Extract the [X, Y] coordinate from the center of the cell holding the provided text.  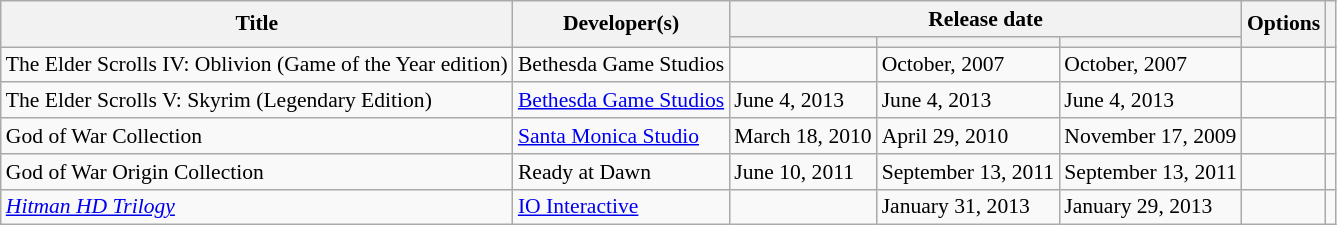
God of War Origin Collection [257, 172]
April 29, 2010 [968, 136]
The Elder Scrolls V: Skyrim (Legendary Edition) [257, 101]
Hitman HD Trilogy [257, 207]
March 18, 2010 [802, 136]
January 31, 2013 [968, 207]
Developer(s) [621, 24]
Ready at Dawn [621, 172]
Release date [986, 19]
Options [1284, 24]
January 29, 2013 [1150, 207]
Santa Monica Studio [621, 136]
November 17, 2009 [1150, 136]
God of War Collection [257, 136]
IO Interactive [621, 207]
Title [257, 24]
The Elder Scrolls IV: Oblivion (Game of the Year edition) [257, 65]
June 10, 2011 [802, 172]
